Find where the given text appears and provide that cell's center as (X, Y) coordinate. 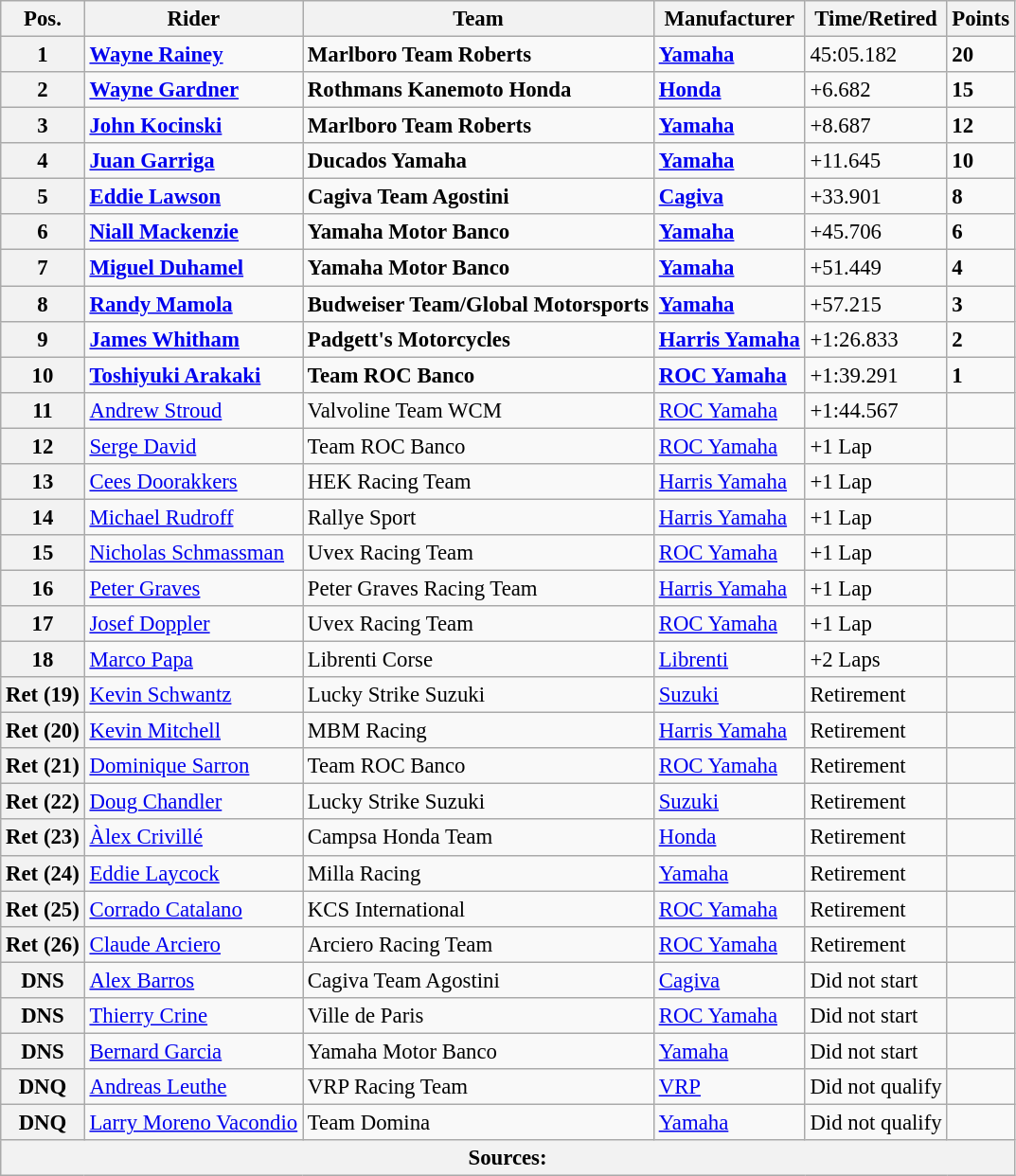
Corrado Catalano (193, 909)
+1:26.833 (876, 339)
Kevin Schwantz (193, 695)
Campsa Honda Team (479, 838)
11 (43, 410)
Valvoline Team WCM (479, 410)
Dominique Sarron (193, 766)
Michael Rudroff (193, 517)
Ret (22) (43, 802)
Marco Papa (193, 660)
+11.645 (876, 161)
Milla Racing (479, 873)
Ret (21) (43, 766)
Toshiyuki Arakaki (193, 375)
+57.215 (876, 304)
Ret (26) (43, 944)
Ret (24) (43, 873)
Claude Arciero (193, 944)
Eddie Laycock (193, 873)
Thierry Crine (193, 1016)
9 (43, 339)
Librenti Corse (479, 660)
Nicholas Schmassman (193, 553)
James Whitham (193, 339)
+1:44.567 (876, 410)
Andrew Stroud (193, 410)
Ville de Paris (479, 1016)
Andreas Leuthe (193, 1087)
Arciero Racing Team (479, 944)
Rider (193, 19)
Time/Retired (876, 19)
+2 Laps (876, 660)
Librenti (729, 660)
Josef Doppler (193, 624)
MBM Racing (479, 731)
HEK Racing Team (479, 482)
Àlex Crivillé (193, 838)
+8.687 (876, 126)
Wayne Gardner (193, 90)
Doug Chandler (193, 802)
Ret (19) (43, 695)
Points (981, 19)
+1:39.291 (876, 375)
14 (43, 517)
Kevin Mitchell (193, 731)
VRP (729, 1087)
Ret (23) (43, 838)
13 (43, 482)
Wayne Rainey (193, 55)
+33.901 (876, 197)
Randy Mamola (193, 304)
Team Domina (479, 1122)
Ret (25) (43, 909)
Pos. (43, 19)
Peter Graves (193, 588)
Juan Garriga (193, 161)
KCS International (479, 909)
+51.449 (876, 268)
7 (43, 268)
Bernard Garcia (193, 1051)
Eddie Lawson (193, 197)
Larry Moreno Vacondio (193, 1122)
18 (43, 660)
Cees Doorakkers (193, 482)
Serge David (193, 446)
16 (43, 588)
5 (43, 197)
Ret (20) (43, 731)
Alex Barros (193, 980)
Sources: (508, 1158)
45:05.182 (876, 55)
Ducados Yamaha (479, 161)
Miguel Duhamel (193, 268)
Rallye Sport (479, 517)
Manufacturer (729, 19)
20 (981, 55)
Peter Graves Racing Team (479, 588)
+45.706 (876, 232)
Team (479, 19)
+6.682 (876, 90)
John Kocinski (193, 126)
VRP Racing Team (479, 1087)
Niall Mackenzie (193, 232)
17 (43, 624)
Budweiser Team/Global Motorsports (479, 304)
Padgett's Motorcycles (479, 339)
Rothmans Kanemoto Honda (479, 90)
